Determine the [x, y] coordinate at the center of the cell enclosing the given text.  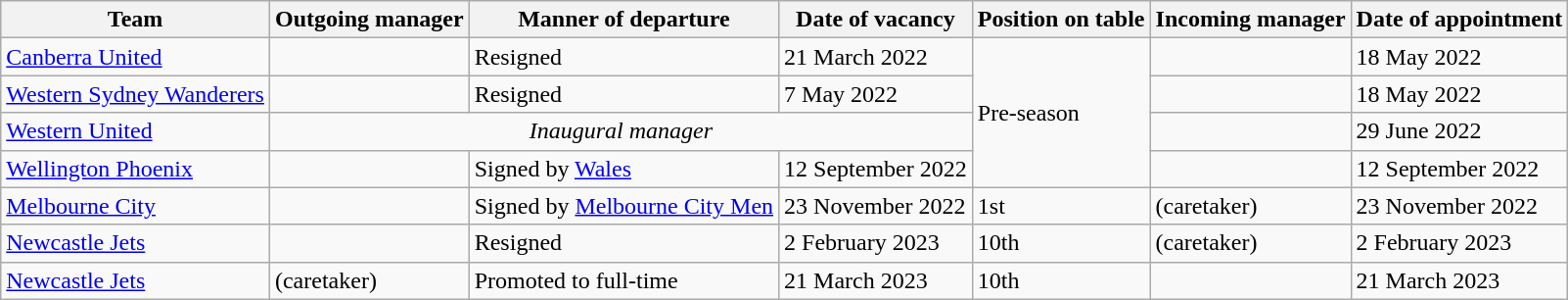
Pre-season [1061, 113]
Western United [135, 131]
Signed by Melbourne City Men [623, 206]
Date of appointment [1459, 20]
Canberra United [135, 57]
Outgoing manager [369, 20]
Manner of departure [623, 20]
Incoming manager [1251, 20]
21 March 2022 [876, 57]
7 May 2022 [876, 94]
Signed by Wales [623, 169]
Western Sydney Wanderers [135, 94]
29 June 2022 [1459, 131]
Promoted to full-time [623, 280]
Wellington Phoenix [135, 169]
Team [135, 20]
Position on table [1061, 20]
Melbourne City [135, 206]
Date of vacancy [876, 20]
Inaugural manager [621, 131]
1st [1061, 206]
